Determine the [X, Y] coordinate at the center of the cell enclosing the given text.  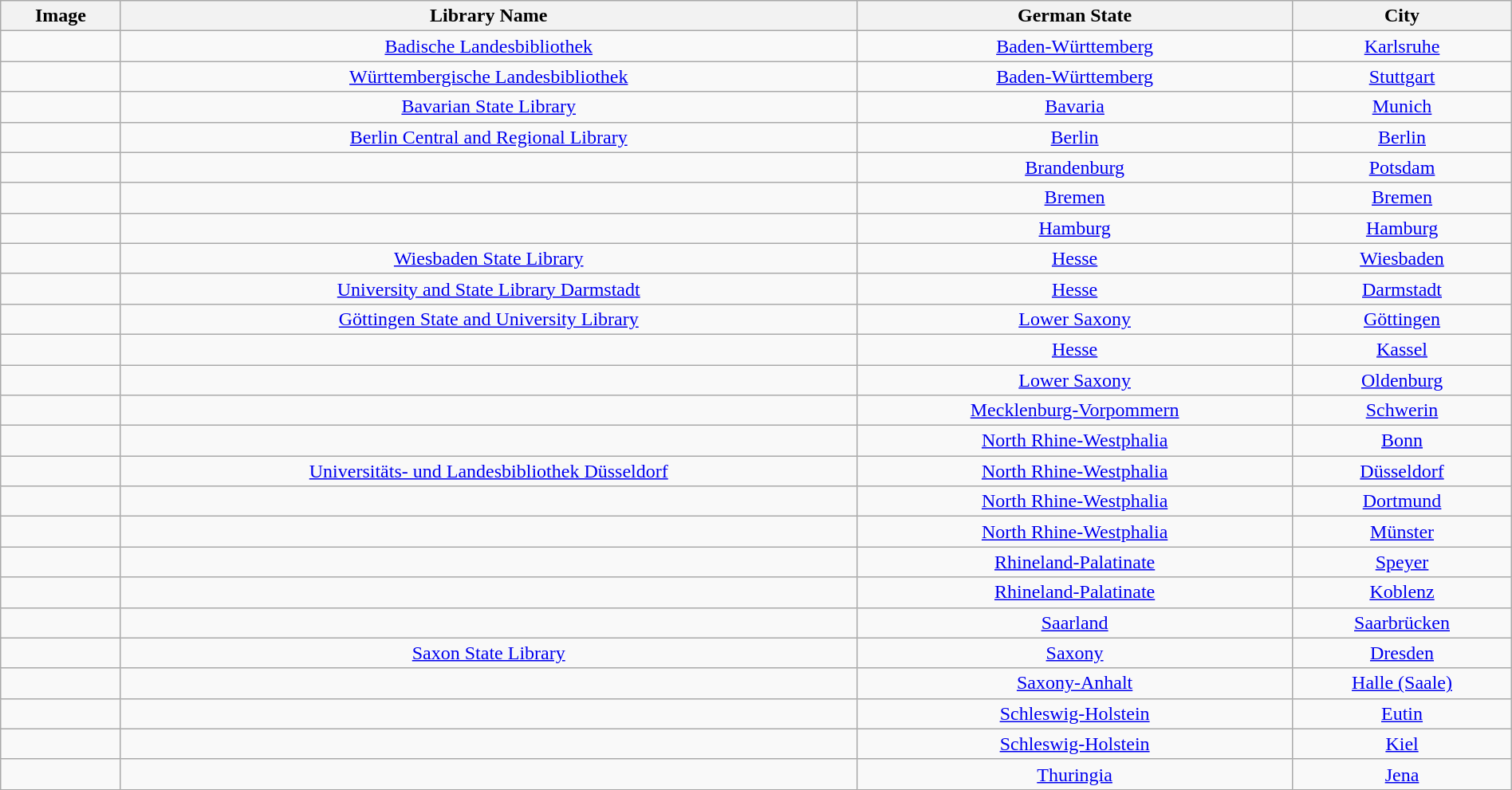
Koblenz [1402, 592]
Göttingen [1402, 319]
Düsseldorf [1402, 471]
Library Name [488, 16]
Bonn [1402, 441]
University and State Library Darmstadt [488, 289]
Darmstadt [1402, 289]
Wiesbaden State Library [488, 258]
Schwerin [1402, 411]
Kassel [1402, 349]
Thuringia [1074, 774]
Göttingen State and University Library [488, 319]
Image [61, 16]
Wiesbaden [1402, 258]
Stuttgart [1402, 77]
Badische Landesbibliothek [488, 46]
Universitäts- und Landesbibliothek Düsseldorf [488, 471]
Dortmund [1402, 501]
Speyer [1402, 562]
Dresden [1402, 653]
Karlsruhe [1402, 46]
Jena [1402, 774]
Eutin [1402, 713]
Potsdam [1402, 167]
Saxony [1074, 653]
City [1402, 16]
Mecklenburg-Vorpommern [1074, 411]
Berlin Central and Regional Library [488, 137]
Munich [1402, 107]
Württembergische Landesbibliothek [488, 77]
Bavarian State Library [488, 107]
German State [1074, 16]
Saxony-Anhalt [1074, 683]
Bavaria [1074, 107]
Saarbrücken [1402, 623]
Saxon State Library [488, 653]
Saarland [1074, 623]
Kiel [1402, 744]
Münster [1402, 532]
Brandenburg [1074, 167]
Oldenburg [1402, 380]
Halle (Saale) [1402, 683]
